Extract the (X, Y) coordinate from the center of the cell holding the provided text.  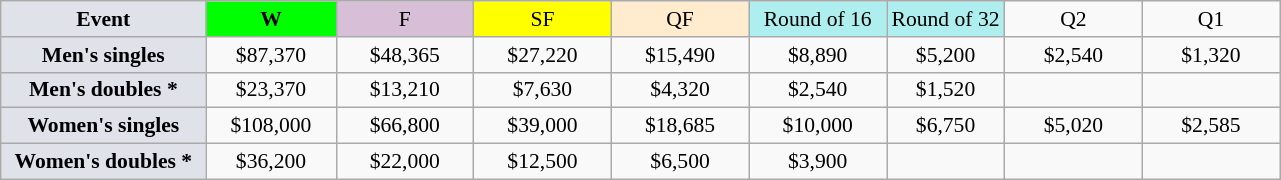
$2,585 (1211, 126)
$6,500 (680, 162)
$12,500 (543, 162)
Round of 32 (945, 19)
Round of 16 (818, 19)
$1,520 (945, 90)
$108,000 (271, 126)
Women's singles (104, 126)
$18,685 (680, 126)
QF (680, 19)
$13,210 (405, 90)
W (271, 19)
$8,890 (818, 55)
$15,490 (680, 55)
$5,020 (1074, 126)
F (405, 19)
Event (104, 19)
$3,900 (818, 162)
$36,200 (271, 162)
$6,750 (945, 126)
Women's doubles * (104, 162)
Men's doubles * (104, 90)
$5,200 (945, 55)
Q1 (1211, 19)
$87,370 (271, 55)
Q2 (1074, 19)
$22,000 (405, 162)
$7,630 (543, 90)
SF (543, 19)
$4,320 (680, 90)
$10,000 (818, 126)
$39,000 (543, 126)
$48,365 (405, 55)
$66,800 (405, 126)
$23,370 (271, 90)
Men's singles (104, 55)
$1,320 (1211, 55)
$27,220 (543, 55)
